Extract the (X, Y) coordinate from the center of the cell holding the provided text.  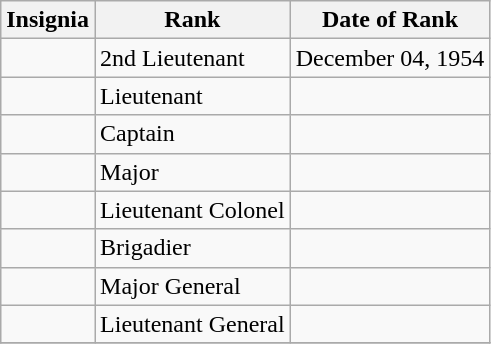
December 04, 1954 (390, 58)
Lieutenant General (193, 324)
2nd Lieutenant (193, 58)
Brigadier (193, 248)
Rank (193, 20)
Lieutenant Colonel (193, 210)
Date of Rank (390, 20)
Captain (193, 134)
Lieutenant (193, 96)
Major General (193, 286)
Major (193, 172)
Insignia (48, 20)
